Provide the [x, y] coordinate of the cell's center where the given text is located.  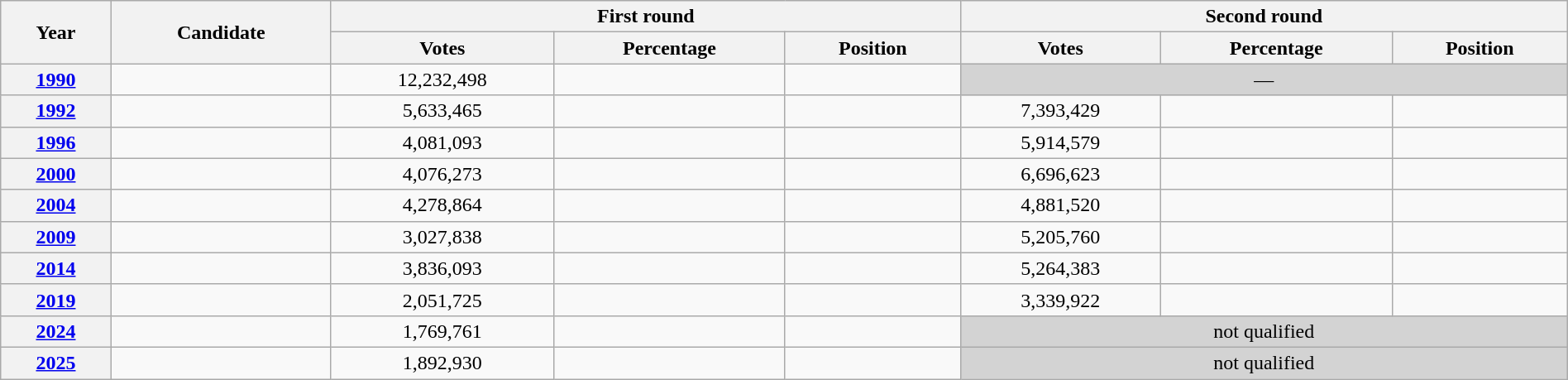
1996 [56, 142]
2,051,725 [442, 300]
Candidate [221, 32]
— [1264, 79]
3,339,922 [1060, 300]
12,232,498 [442, 79]
2019 [56, 300]
4,081,093 [442, 142]
2009 [56, 237]
First round [645, 17]
3,027,838 [442, 237]
2025 [56, 363]
4,076,273 [442, 174]
Second round [1264, 17]
4,278,864 [442, 205]
2000 [56, 174]
2004 [56, 205]
5,205,760 [1060, 237]
1,769,761 [442, 331]
6,696,623 [1060, 174]
1,892,930 [442, 363]
7,393,429 [1060, 111]
2024 [56, 331]
5,914,579 [1060, 142]
1990 [56, 79]
5,264,383 [1060, 268]
Year [56, 32]
3,836,093 [442, 268]
5,633,465 [442, 111]
2014 [56, 268]
4,881,520 [1060, 205]
1992 [56, 111]
